Return the [X, Y] coordinate for the center point of the cell that contains the specified text.  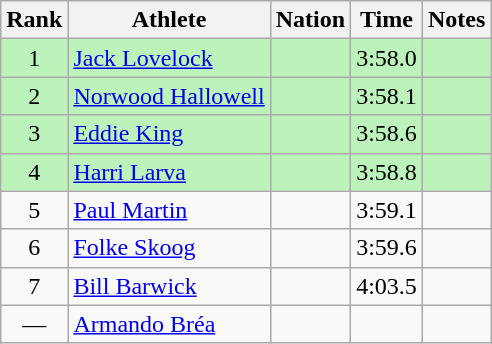
4:03.5 [387, 286]
Armando Bréa [169, 324]
3:59.1 [387, 210]
3:58.1 [387, 96]
Notes [456, 20]
7 [34, 286]
4 [34, 172]
Jack Lovelock [169, 58]
Bill Barwick [169, 286]
Athlete [169, 20]
Folke Skoog [169, 248]
— [34, 324]
3:58.0 [387, 58]
5 [34, 210]
Paul Martin [169, 210]
3 [34, 134]
1 [34, 58]
3:58.8 [387, 172]
Time [387, 20]
Rank [34, 20]
2 [34, 96]
Norwood Hallowell [169, 96]
6 [34, 248]
3:58.6 [387, 134]
3:59.6 [387, 248]
Eddie King [169, 134]
Harri Larva [169, 172]
Nation [310, 20]
